Capture the cell that displays the provided text and extract its (x, y) central coordinate. 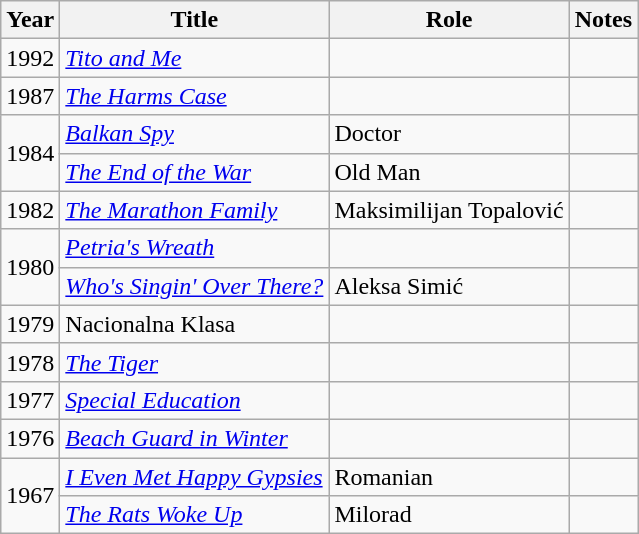
Beach Guard in Winter (194, 438)
Maksimilijan Topalović (449, 210)
The Tiger (194, 362)
I Even Met Happy Gypsies (194, 477)
1978 (30, 362)
Notes (603, 20)
Balkan Spy (194, 134)
Petria's Wreath (194, 248)
The Marathon Family (194, 210)
The Rats Woke Up (194, 515)
1979 (30, 324)
Role (449, 20)
1984 (30, 153)
1967 (30, 496)
Special Education (194, 400)
Romanian (449, 477)
The Harms Case (194, 96)
Nacionalna Klasa (194, 324)
1992 (30, 58)
Year (30, 20)
Old Man (449, 172)
Aleksa Simić (449, 286)
1976 (30, 438)
The End of the War (194, 172)
Milorad (449, 515)
1982 (30, 210)
Title (194, 20)
Tito and Me (194, 58)
1987 (30, 96)
Doctor (449, 134)
Who's Singin' Over There? (194, 286)
1980 (30, 267)
1977 (30, 400)
